Capture the cell that displays the provided text and extract its (X, Y) central coordinate. 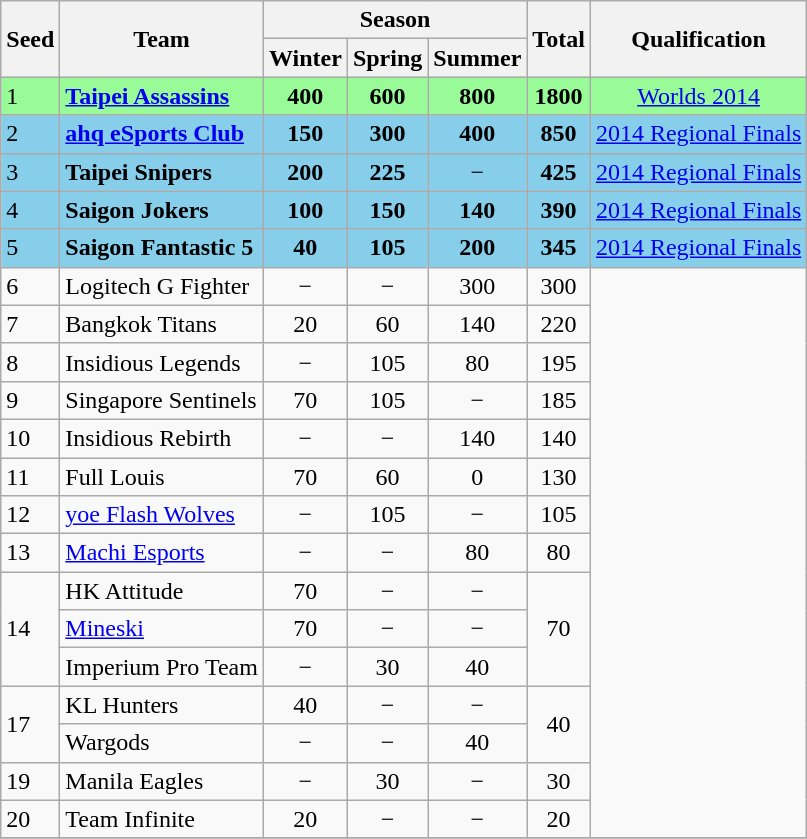
Logitech G Fighter (162, 286)
Team Infinite (162, 819)
Wargods (162, 743)
Spring (387, 58)
Taipei Snipers (162, 172)
5 (30, 248)
Machi Esports (162, 553)
Winter (305, 58)
3 (30, 172)
6 (30, 286)
Full Louis (162, 477)
130 (559, 477)
Insidious Legends (162, 362)
Seed (30, 39)
850 (559, 134)
19 (30, 781)
Saigon Jokers (162, 210)
Imperium Pro Team (162, 667)
Saigon Fantastic 5 (162, 248)
1 (30, 96)
425 (559, 172)
390 (559, 210)
Mineski (162, 629)
10 (30, 438)
195 (559, 362)
yoe Flash Wolves (162, 515)
220 (559, 324)
ahq eSports Club (162, 134)
14 (30, 629)
12 (30, 515)
Summer (478, 58)
11 (30, 477)
13 (30, 553)
0 (478, 477)
2 (30, 134)
185 (559, 400)
Bangkok Titans (162, 324)
225 (387, 172)
4 (30, 210)
Insidious Rebirth (162, 438)
Taipei Assassins (162, 96)
600 (387, 96)
Qualification (698, 39)
345 (559, 248)
Season (394, 20)
Manila Eagles (162, 781)
Team (162, 39)
8 (30, 362)
KL Hunters (162, 705)
Total (559, 39)
800 (478, 96)
9 (30, 400)
Worlds 2014 (698, 96)
HK Attitude (162, 591)
7 (30, 324)
17 (30, 724)
1800 (559, 96)
Singapore Sentinels (162, 400)
100 (305, 210)
